Extract the (X, Y) coordinate from the center of the cell holding the provided text.  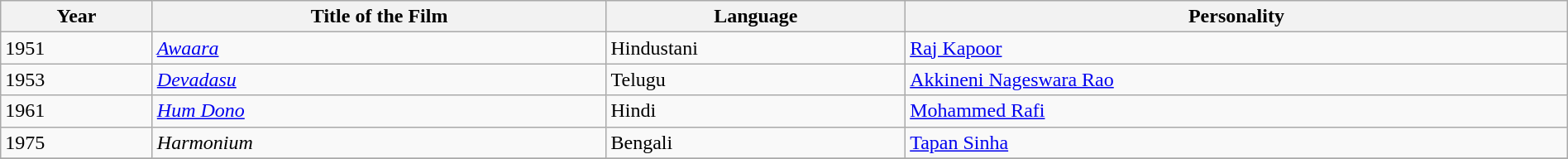
Bengali (756, 142)
Harmonium (379, 142)
Hindustani (756, 48)
Language (756, 17)
Tapan Sinha (1237, 142)
Hum Dono (379, 111)
Telugu (756, 79)
Title of the Film (379, 17)
Personality (1237, 17)
Mohammed Rafi (1237, 111)
Devadasu (379, 79)
Awaara (379, 48)
1961 (77, 111)
Year (77, 17)
1951 (77, 48)
Raj Kapoor (1237, 48)
1975 (77, 142)
Hindi (756, 111)
Akkineni Nageswara Rao (1237, 79)
1953 (77, 79)
